Search for the cell housing the specified text and yield its [x, y] center coordinate. 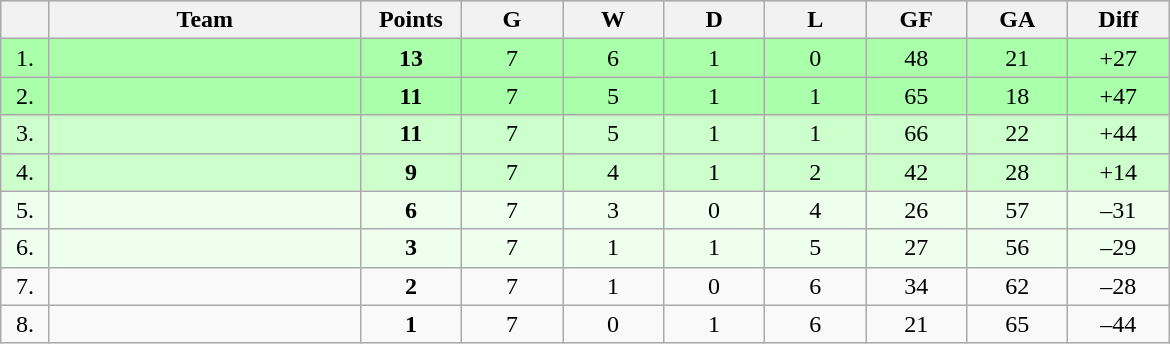
L [816, 20]
34 [916, 286]
56 [1018, 248]
+14 [1118, 172]
W [612, 20]
GA [1018, 20]
Diff [1118, 20]
62 [1018, 286]
13 [410, 58]
GF [916, 20]
22 [1018, 134]
1. [26, 58]
9 [410, 172]
18 [1018, 96]
7. [26, 286]
+44 [1118, 134]
+27 [1118, 58]
66 [916, 134]
26 [916, 210]
–29 [1118, 248]
–31 [1118, 210]
–44 [1118, 324]
2. [26, 96]
D [714, 20]
4. [26, 172]
–28 [1118, 286]
27 [916, 248]
42 [916, 172]
Points [410, 20]
8. [26, 324]
57 [1018, 210]
Team [204, 20]
6. [26, 248]
+47 [1118, 96]
28 [1018, 172]
G [512, 20]
5. [26, 210]
48 [916, 58]
3. [26, 134]
